Detect which cell encompasses the target text, then output its [X, Y] center coordinate. 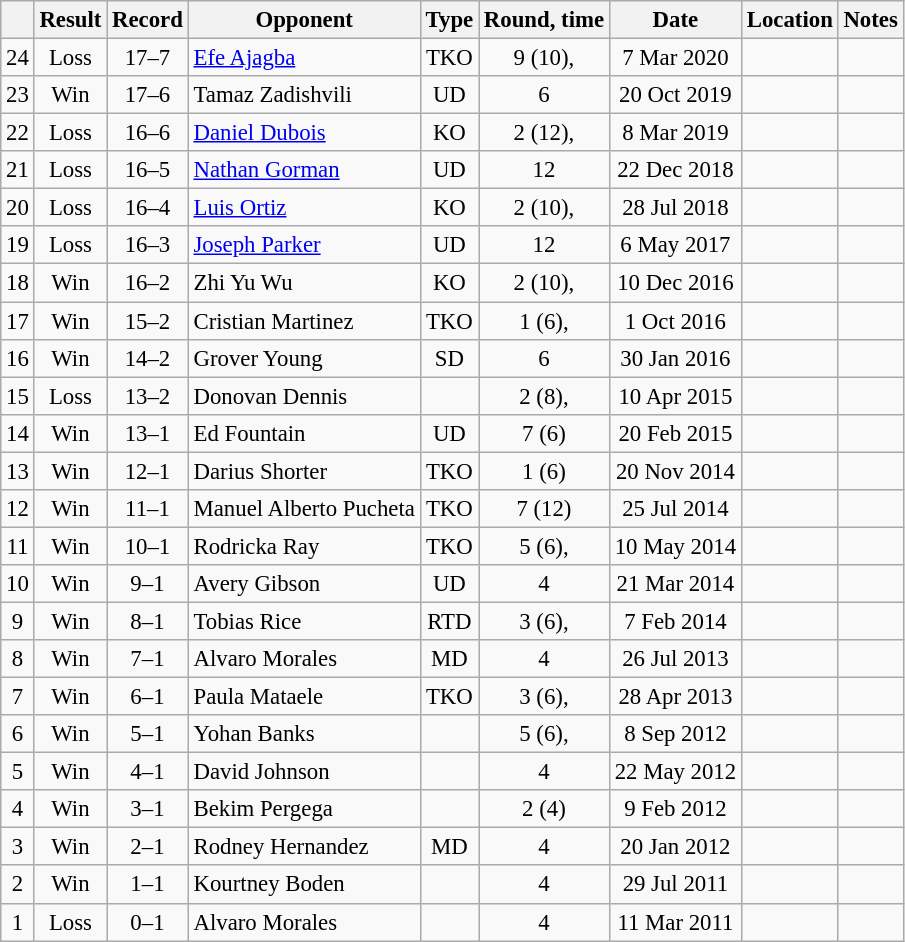
7 Mar 2020 [675, 58]
1 (6), [544, 321]
Notes [870, 20]
15–2 [148, 321]
Kourtney Boden [304, 885]
6–1 [148, 697]
30 Jan 2016 [675, 358]
13–2 [148, 396]
2 [18, 885]
17–7 [148, 58]
16–3 [148, 245]
9 Feb 2012 [675, 809]
8 Mar 2019 [675, 133]
20 Jan 2012 [675, 847]
28 Apr 2013 [675, 697]
12–1 [148, 471]
Record [148, 20]
9 (10), [544, 58]
7 (12) [544, 509]
17 [18, 321]
Tamaz Zadishvili [304, 95]
22 [18, 133]
8 Sep 2012 [675, 734]
2 (8), [544, 396]
13 [18, 471]
16–6 [148, 133]
Avery Gibson [304, 584]
28 Jul 2018 [675, 208]
3 [18, 847]
1 (6) [544, 471]
David Johnson [304, 772]
15 [18, 396]
8–1 [148, 621]
7 Feb 2014 [675, 621]
Paula Mataele [304, 697]
Grover Young [304, 358]
Result [70, 20]
10 Dec 2016 [675, 283]
8 [18, 659]
2–1 [148, 847]
20 Oct 2019 [675, 95]
RTD [449, 621]
Round, time [544, 20]
24 [18, 58]
Tobias Rice [304, 621]
Darius Shorter [304, 471]
16–4 [148, 208]
Type [449, 20]
Daniel Dubois [304, 133]
Luis Ortiz [304, 208]
16 [18, 358]
Zhi Yu Wu [304, 283]
7 [18, 697]
Efe Ajagba [304, 58]
Rodney Hernandez [304, 847]
1 Oct 2016 [675, 321]
11–1 [148, 509]
Manuel Alberto Pucheta [304, 509]
5–1 [148, 734]
14 [18, 433]
11 [18, 546]
9 [18, 621]
20 Feb 2015 [675, 433]
25 Jul 2014 [675, 509]
10 Apr 2015 [675, 396]
4–1 [148, 772]
Joseph Parker [304, 245]
Ed Fountain [304, 433]
13–1 [148, 433]
22 Dec 2018 [675, 170]
9–1 [148, 584]
17–6 [148, 95]
22 May 2012 [675, 772]
23 [18, 95]
20 Nov 2014 [675, 471]
3–1 [148, 809]
SD [449, 358]
Donovan Dennis [304, 396]
Location [790, 20]
6 May 2017 [675, 245]
2 (4) [544, 809]
10 May 2014 [675, 546]
14–2 [148, 358]
2 (12), [544, 133]
20 [18, 208]
5 [18, 772]
7–1 [148, 659]
Bekim Pergega [304, 809]
18 [18, 283]
1–1 [148, 885]
Opponent [304, 20]
Date [675, 20]
7 (6) [544, 433]
11 Mar 2011 [675, 922]
21 [18, 170]
26 Jul 2013 [675, 659]
19 [18, 245]
Cristian Martinez [304, 321]
Rodricka Ray [304, 546]
16–5 [148, 170]
Yohan Banks [304, 734]
10–1 [148, 546]
0–1 [148, 922]
21 Mar 2014 [675, 584]
29 Jul 2011 [675, 885]
16–2 [148, 283]
10 [18, 584]
1 [18, 922]
Nathan Gorman [304, 170]
